Capture the cell that displays the provided text and extract its [X, Y] central coordinate. 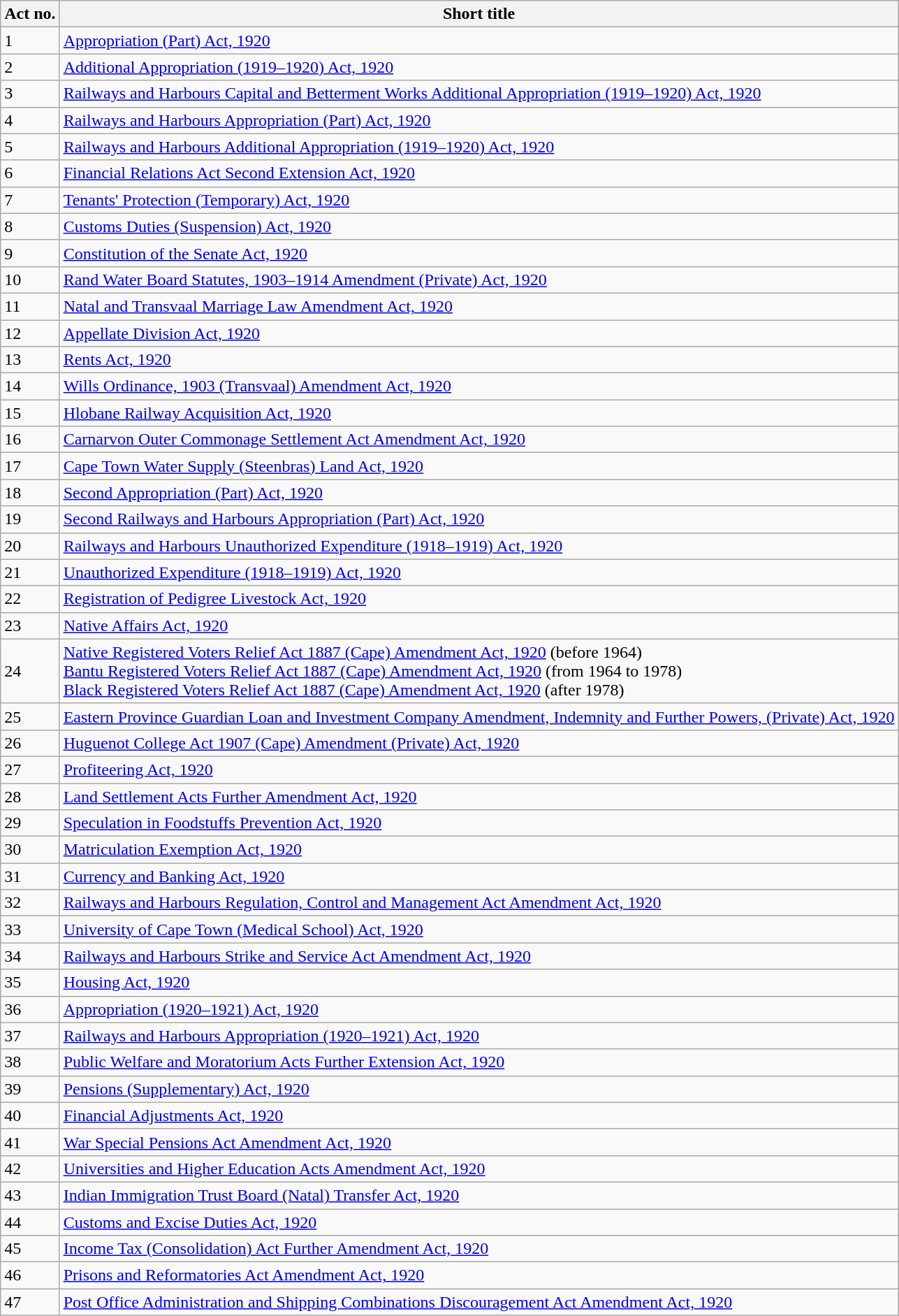
19 [30, 519]
34 [30, 956]
Income Tax (Consolidation) Act Further Amendment Act, 1920 [479, 1249]
42 [30, 1169]
Pensions (Supplementary) Act, 1920 [479, 1089]
Second Appropriation (Part) Act, 1920 [479, 493]
Native Affairs Act, 1920 [479, 626]
18 [30, 493]
Public Welfare and Moratorium Acts Further Extension Act, 1920 [479, 1062]
Tenants' Protection (Temporary) Act, 1920 [479, 200]
Carnarvon Outer Commonage Settlement Act Amendment Act, 1920 [479, 440]
War Special Pensions Act Amendment Act, 1920 [479, 1142]
10 [30, 280]
43 [30, 1195]
Eastern Province Guardian Loan and Investment Company Amendment, Indemnity and Further Powers, (Private) Act, 1920 [479, 716]
31 [30, 876]
Land Settlement Acts Further Amendment Act, 1920 [479, 796]
Railways and Harbours Additional Appropriation (1919–1920) Act, 1920 [479, 147]
4 [30, 120]
Natal and Transvaal Marriage Law Amendment Act, 1920 [479, 306]
1 [30, 41]
Rents Act, 1920 [479, 360]
Currency and Banking Act, 1920 [479, 876]
8 [30, 226]
Additional Appropriation (1919–1920) Act, 1920 [479, 67]
30 [30, 850]
6 [30, 173]
Short title [479, 14]
40 [30, 1115]
University of Cape Town (Medical School) Act, 1920 [479, 930]
Customs Duties (Suspension) Act, 1920 [479, 226]
Cape Town Water Supply (Steenbras) Land Act, 1920 [479, 466]
Rand Water Board Statutes, 1903–1914 Amendment (Private) Act, 1920 [479, 280]
3 [30, 94]
Prisons and Reformatories Act Amendment Act, 1920 [479, 1275]
Railways and Harbours Unauthorized Expenditure (1918–1919) Act, 1920 [479, 546]
39 [30, 1089]
2 [30, 67]
46 [30, 1275]
7 [30, 200]
36 [30, 1009]
Appellate Division Act, 1920 [479, 333]
38 [30, 1062]
12 [30, 333]
Wills Ordinance, 1903 (Transvaal) Amendment Act, 1920 [479, 386]
28 [30, 796]
Housing Act, 1920 [479, 983]
Registration of Pedigree Livestock Act, 1920 [479, 599]
32 [30, 903]
Second Railways and Harbours Appropriation (Part) Act, 1920 [479, 519]
Profiteering Act, 1920 [479, 769]
Indian Immigration Trust Board (Natal) Transfer Act, 1920 [479, 1195]
17 [30, 466]
Railways and Harbours Appropriation (1920–1921) Act, 1920 [479, 1036]
Speculation in Foodstuffs Prevention Act, 1920 [479, 823]
Railways and Harbours Regulation, Control and Management Act Amendment Act, 1920 [479, 903]
Universities and Higher Education Acts Amendment Act, 1920 [479, 1169]
Huguenot College Act 1907 (Cape) Amendment (Private) Act, 1920 [479, 743]
Appropriation (1920–1921) Act, 1920 [479, 1009]
Act no. [30, 14]
16 [30, 440]
Customs and Excise Duties Act, 1920 [479, 1222]
44 [30, 1222]
Constitution of the Senate Act, 1920 [479, 253]
14 [30, 386]
Matriculation Exemption Act, 1920 [479, 850]
37 [30, 1036]
33 [30, 930]
41 [30, 1142]
22 [30, 599]
Post Office Administration and Shipping Combinations Discouragement Act Amendment Act, 1920 [479, 1302]
Unauthorized Expenditure (1918–1919) Act, 1920 [479, 572]
45 [30, 1249]
27 [30, 769]
20 [30, 546]
24 [30, 671]
21 [30, 572]
Railways and Harbours Capital and Betterment Works Additional Appropriation (1919–1920) Act, 1920 [479, 94]
5 [30, 147]
Appropriation (Part) Act, 1920 [479, 41]
Hlobane Railway Acquisition Act, 1920 [479, 413]
15 [30, 413]
47 [30, 1302]
Financial Adjustments Act, 1920 [479, 1115]
25 [30, 716]
9 [30, 253]
26 [30, 743]
11 [30, 306]
13 [30, 360]
23 [30, 626]
35 [30, 983]
29 [30, 823]
Railways and Harbours Appropriation (Part) Act, 1920 [479, 120]
Railways and Harbours Strike and Service Act Amendment Act, 1920 [479, 956]
Financial Relations Act Second Extension Act, 1920 [479, 173]
